Return (x, y) of the center of cell containing provided text 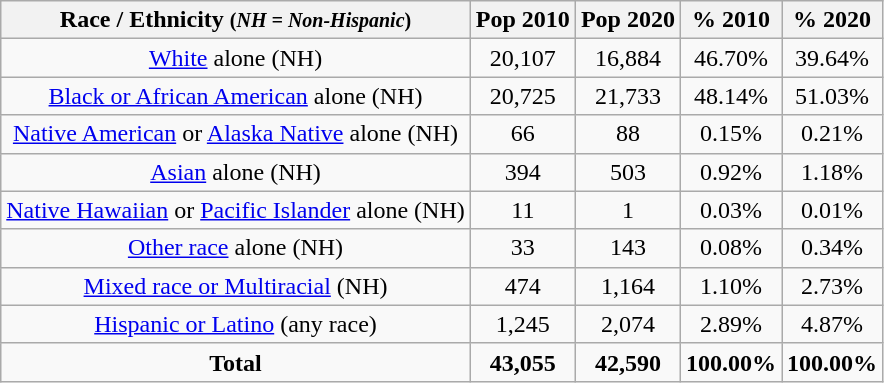
20,725 (522, 96)
0.92% (730, 172)
42,590 (628, 362)
Mixed race or Multiracial (NH) (236, 286)
66 (522, 134)
16,884 (628, 58)
474 (522, 286)
394 (522, 172)
21,733 (628, 96)
1,245 (522, 324)
88 (628, 134)
0.15% (730, 134)
0.08% (730, 248)
43,055 (522, 362)
Native American or Alaska Native alone (NH) (236, 134)
0.03% (730, 210)
Native Hawaiian or Pacific Islander alone (NH) (236, 210)
20,107 (522, 58)
Black or African American alone (NH) (236, 96)
Total (236, 362)
46.70% (730, 58)
2.89% (730, 324)
Pop 2020 (628, 20)
0.01% (832, 210)
143 (628, 248)
Race / Ethnicity (NH = Non-Hispanic) (236, 20)
1,164 (628, 286)
% 2010 (730, 20)
503 (628, 172)
Pop 2010 (522, 20)
11 (522, 210)
0.34% (832, 248)
1.10% (730, 286)
2,074 (628, 324)
1.18% (832, 172)
0.21% (832, 134)
Other race alone (NH) (236, 248)
51.03% (832, 96)
4.87% (832, 324)
39.64% (832, 58)
Hispanic or Latino (any race) (236, 324)
Asian alone (NH) (236, 172)
2.73% (832, 286)
White alone (NH) (236, 58)
48.14% (730, 96)
1 (628, 210)
% 2020 (832, 20)
33 (522, 248)
